Output the (x, y) coordinate of the center of the cell containing the given text.  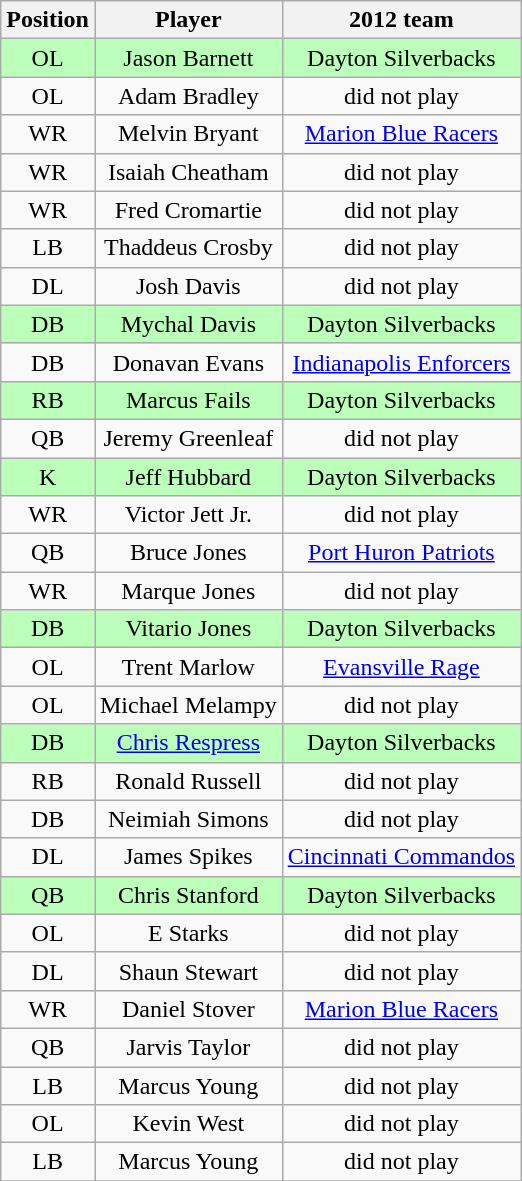
Position (48, 20)
Player (188, 20)
Shaun Stewart (188, 971)
Victor Jett Jr. (188, 515)
Chris Respress (188, 743)
Melvin Bryant (188, 134)
Neimiah Simons (188, 819)
Bruce Jones (188, 553)
2012 team (401, 20)
K (48, 477)
Chris Stanford (188, 895)
Josh Davis (188, 286)
Fred Cromartie (188, 210)
Thaddeus Crosby (188, 248)
Michael Melampy (188, 705)
Evansville Rage (401, 667)
Daniel Stover (188, 1009)
Mychal Davis (188, 324)
Ronald Russell (188, 781)
Adam Bradley (188, 96)
E Starks (188, 933)
Cincinnati Commandos (401, 857)
James Spikes (188, 857)
Jason Barnett (188, 58)
Donavan Evans (188, 362)
Kevin West (188, 1124)
Isaiah Cheatham (188, 172)
Jarvis Taylor (188, 1047)
Jeff Hubbard (188, 477)
Port Huron Patriots (401, 553)
Jeremy Greenleaf (188, 438)
Trent Marlow (188, 667)
Indianapolis Enforcers (401, 362)
Marque Jones (188, 591)
Marcus Fails (188, 400)
Vitario Jones (188, 629)
